Pinpoint the cell where the given text exists, returning its (X, Y) midpoint coordinate. 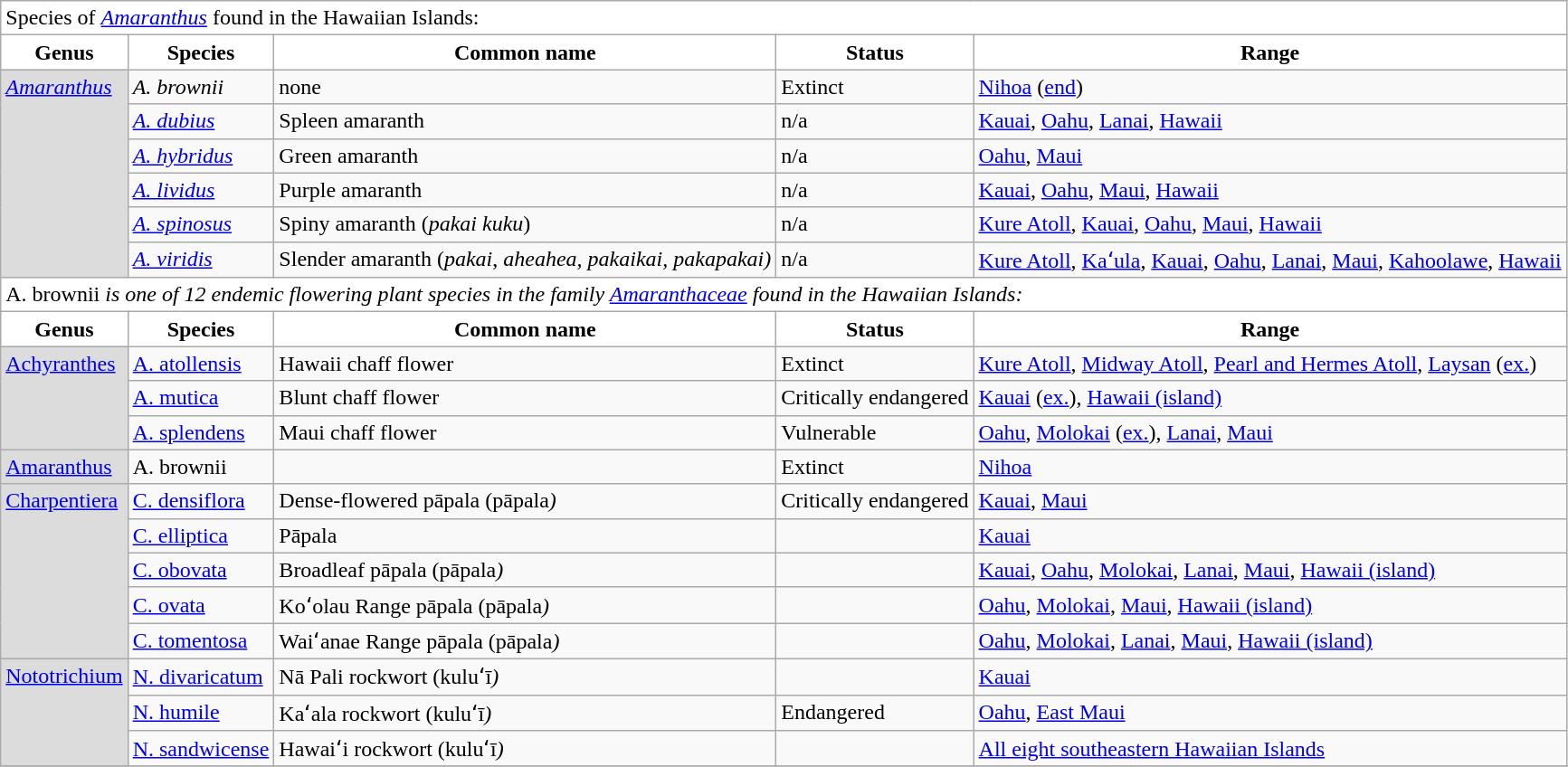
A. viridis (201, 260)
Waiʻanae Range pāpala (pāpala) (525, 641)
Nā Pali rockwort (kuluʻī) (525, 677)
A. mutica (201, 398)
A. atollensis (201, 364)
none (525, 87)
Kure Atoll, Kaʻula, Kauai, Oahu, Lanai, Maui, Kahoolawe, Hawaii (1270, 260)
C. tomentosa (201, 641)
Nototrichium (64, 713)
C. elliptica (201, 535)
N. divaricatum (201, 677)
Vulnerable (875, 432)
Maui chaff flower (525, 432)
Kauai, Maui (1270, 501)
N. sandwicense (201, 749)
Spleen amaranth (525, 121)
Green amaranth (525, 156)
Kure Atoll, Midway Atoll, Pearl and Hermes Atoll, Laysan (ex.) (1270, 364)
Dense-flowered pāpala (pāpala) (525, 501)
C. densiflora (201, 501)
A. brownii is one of 12 endemic flowering plant species in the family Amaranthaceae found in the Hawaiian Islands: (784, 295)
Nihoa (1270, 467)
Charpentiera (64, 572)
Oahu, Molokai, Maui, Hawaii (island) (1270, 605)
Kaʻala rockwort (kuluʻī) (525, 713)
Hawaii chaff flower (525, 364)
C. ovata (201, 605)
Endangered (875, 713)
N. humile (201, 713)
Kauai, Oahu, Molokai, Lanai, Maui, Hawaii (island) (1270, 570)
Slender amaranth (pakai, aheahea, pakaikai, pakapakai) (525, 260)
Broadleaf pāpala (pāpala) (525, 570)
Oahu, Molokai (ex.), Lanai, Maui (1270, 432)
A. spinosus (201, 224)
Oahu, East Maui (1270, 713)
Spiny amaranth (pakai kuku) (525, 224)
A. splendens (201, 432)
Koʻolau Range pāpala (pāpala) (525, 605)
Oahu, Molokai, Lanai, Maui, Hawaii (island) (1270, 641)
A. dubius (201, 121)
Nihoa (end) (1270, 87)
A. hybridus (201, 156)
Kure Atoll, Kauai, Oahu, Maui, Hawaii (1270, 224)
Achyranthes (64, 398)
Pāpala (525, 535)
Kauai, Oahu, Maui, Hawaii (1270, 190)
Blunt chaff flower (525, 398)
C. obovata (201, 570)
Species of Amaranthus found in the Hawaiian Islands: (784, 18)
Kauai (ex.), Hawaii (island) (1270, 398)
All eight southeastern Hawaiian Islands (1270, 749)
Kauai, Oahu, Lanai, Hawaii (1270, 121)
Oahu, Maui (1270, 156)
A. lividus (201, 190)
Purple amaranth (525, 190)
Hawaiʻi rockwort (kuluʻī) (525, 749)
